Return [X, Y] of the center of cell containing provided text 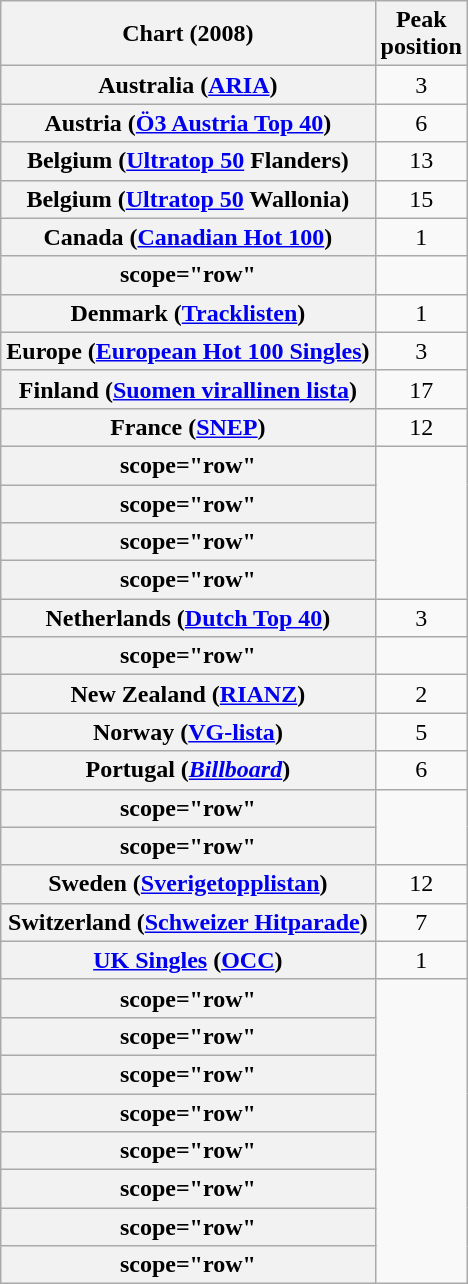
Canada (Canadian Hot 100) [188, 237]
New Zealand (RIANZ) [188, 694]
Sweden (Sverigetopplistan) [188, 884]
Belgium (Ultratop 50 Flanders) [188, 161]
Peakposition [421, 34]
Finland (Suomen virallinen lista) [188, 389]
Switzerland (Schweizer Hitparade) [188, 922]
Norway (VG-lista) [188, 732]
Europe (European Hot 100 Singles) [188, 351]
2 [421, 694]
Portugal (Billboard) [188, 770]
Denmark (Tracklisten) [188, 313]
13 [421, 161]
Chart (2008) [188, 34]
5 [421, 732]
7 [421, 922]
Australia (ARIA) [188, 85]
Netherlands (Dutch Top 40) [188, 618]
Belgium (Ultratop 50 Wallonia) [188, 199]
15 [421, 199]
17 [421, 389]
France (SNEP) [188, 427]
UK Singles (OCC) [188, 960]
Austria (Ö3 Austria Top 40) [188, 123]
